Determine the [x, y] coordinate at the center of the cell enclosing the given text.  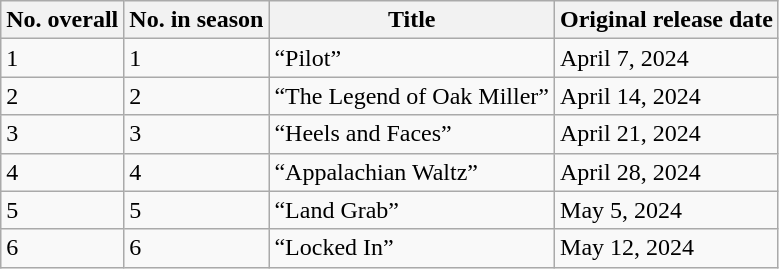
May 12, 2024 [667, 248]
“Locked In” [412, 248]
Original release date [667, 20]
“Land Grab” [412, 210]
“The Legend of Oak Miller” [412, 96]
“Pilot” [412, 58]
April 21, 2024 [667, 134]
April 7, 2024 [667, 58]
No. in season [196, 20]
“Heels and Faces” [412, 134]
Title [412, 20]
No. overall [62, 20]
April 28, 2024 [667, 172]
May 5, 2024 [667, 210]
“Appalachian Waltz” [412, 172]
April 14, 2024 [667, 96]
